Pinpoint the cell where the given text exists, returning its [X, Y] midpoint coordinate. 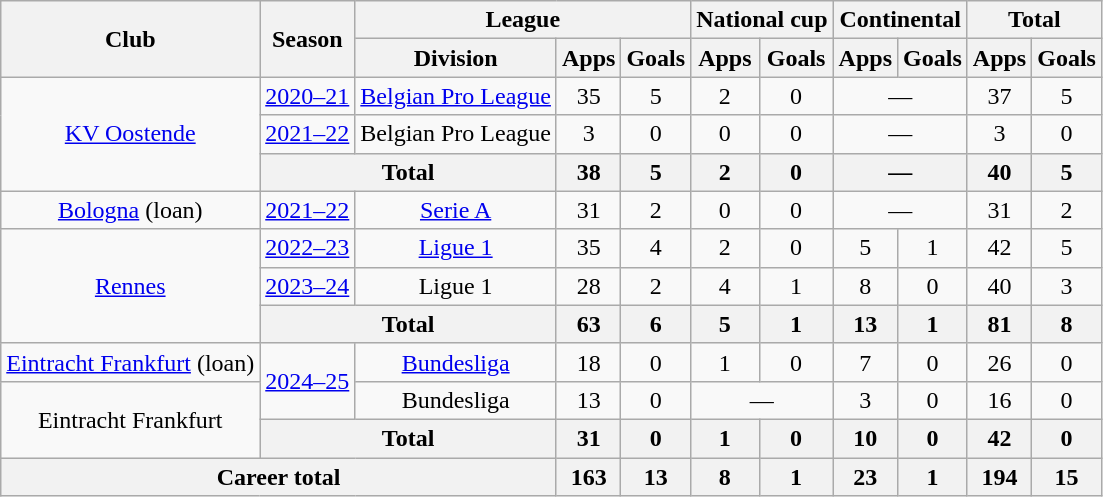
15 [1067, 477]
Serie A [456, 210]
2023–24 [308, 286]
63 [588, 324]
Eintracht Frankfurt (loan) [130, 362]
2020–21 [308, 96]
Career total [279, 477]
Eintracht Frankfurt [130, 419]
81 [999, 324]
2024–25 [308, 381]
Rennes [130, 286]
7 [865, 362]
Club [130, 39]
38 [588, 172]
Season [308, 39]
KV Oostende [130, 134]
28 [588, 286]
Continental [900, 20]
10 [865, 438]
194 [999, 477]
Division [456, 58]
Bologna (loan) [130, 210]
18 [588, 362]
16 [999, 400]
League [523, 20]
23 [865, 477]
6 [656, 324]
26 [999, 362]
37 [999, 96]
163 [588, 477]
2022–23 [308, 248]
National cup [762, 20]
